From the cell containing the given text, extract its center point as (X, Y) coordinate. 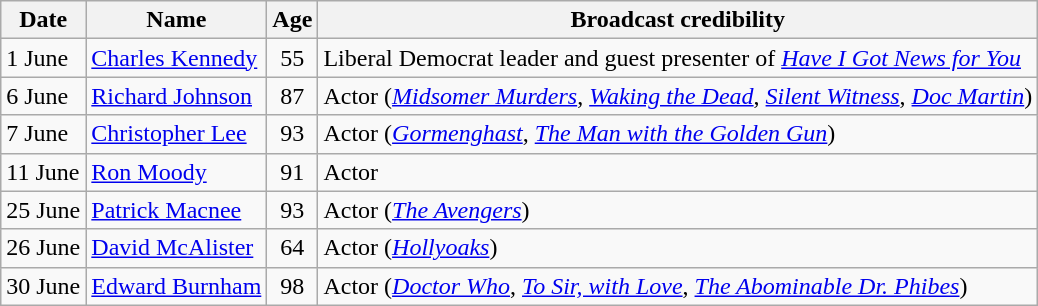
Actor (The Avengers) (678, 210)
98 (292, 286)
Actor (Midsomer Murders, Waking the Dead, Silent Witness, Doc Martin) (678, 96)
7 June (44, 134)
6 June (44, 96)
Edward Burnham (176, 286)
30 June (44, 286)
Actor (678, 172)
Age (292, 20)
Richard Johnson (176, 96)
Name (176, 20)
91 (292, 172)
87 (292, 96)
David McAlister (176, 248)
25 June (44, 210)
11 June (44, 172)
1 June (44, 58)
Actor (Gormenghast, The Man with the Golden Gun) (678, 134)
Liberal Democrat leader and guest presenter of Have I Got News for You (678, 58)
Broadcast credibility (678, 20)
64 (292, 248)
Actor (Doctor Who, To Sir, with Love, The Abominable Dr. Phibes) (678, 286)
Ron Moody (176, 172)
Christopher Lee (176, 134)
Date (44, 20)
Actor (Hollyoaks) (678, 248)
26 June (44, 248)
Patrick Macnee (176, 210)
Charles Kennedy (176, 58)
55 (292, 58)
